Extract the [X, Y] coordinate from the center of the cell holding the provided text.  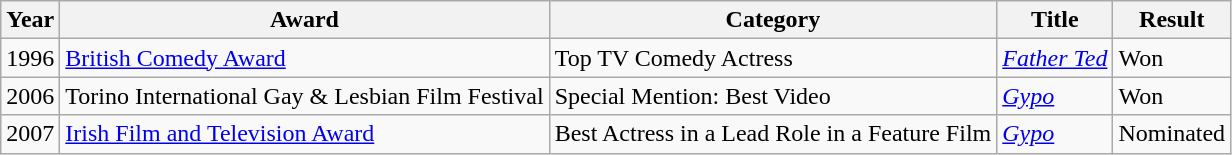
1996 [30, 58]
British Comedy Award [304, 58]
Title [1055, 20]
2007 [30, 134]
Best Actress in a Lead Role in a Feature Film [773, 134]
Award [304, 20]
2006 [30, 96]
Special Mention: Best Video [773, 96]
Top TV Comedy Actress [773, 58]
Nominated [1172, 134]
Result [1172, 20]
Torino International Gay & Lesbian Film Festival [304, 96]
Father Ted [1055, 58]
Year [30, 20]
Irish Film and Television Award [304, 134]
Category [773, 20]
